Return the (x, y) coordinate for the center point of the cell that contains the specified text.  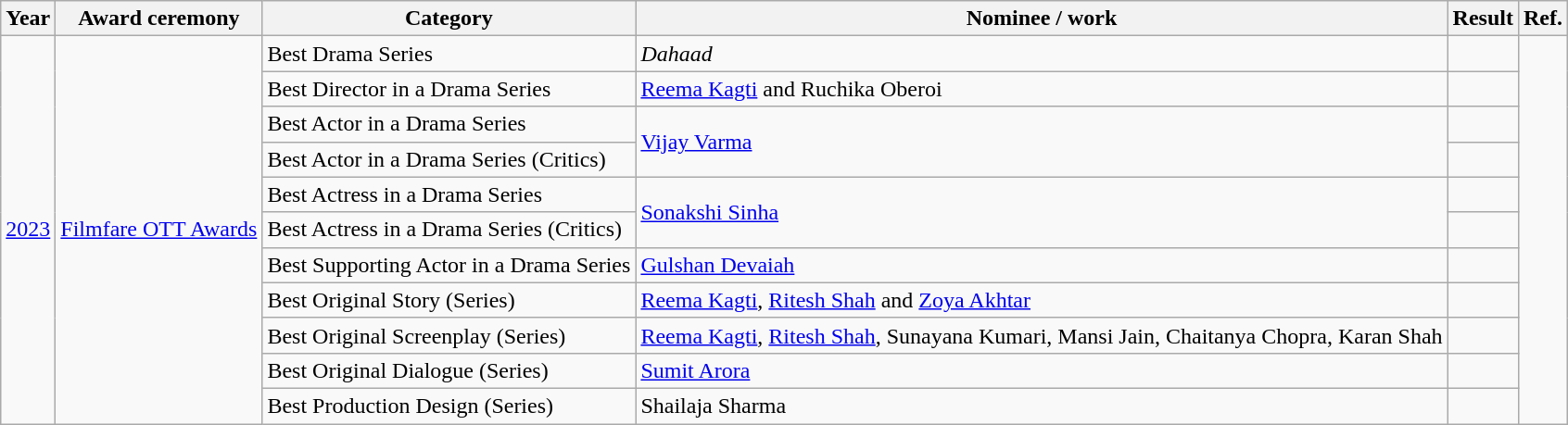
Best Production Design (Series) (449, 406)
Vijay Varma (1042, 142)
Best Drama Series (449, 54)
Reema Kagti, Ritesh Shah, Sunayana Kumari, Mansi Jain, Chaitanya Chopra, Karan Shah (1042, 335)
Ref. (1542, 19)
Category (449, 19)
Reema Kagti, Ritesh Shah and Zoya Akhtar (1042, 300)
2023 (28, 230)
Best Director in a Drama Series (449, 89)
Best Actress in a Drama Series (449, 194)
Dahaad (1042, 54)
Gulshan Devaiah (1042, 265)
Result (1483, 19)
Shailaja Sharma (1042, 406)
Best Supporting Actor in a Drama Series (449, 265)
Best Actor in a Drama Series (Critics) (449, 159)
Reema Kagti and Ruchika Oberoi (1042, 89)
Filmfare OTT Awards (159, 230)
Year (28, 19)
Best Original Screenplay (Series) (449, 335)
Nominee / work (1042, 19)
Best Actress in a Drama Series (Critics) (449, 230)
Sonakshi Sinha (1042, 212)
Best Original Dialogue (Series) (449, 370)
Best Actor in a Drama Series (449, 124)
Best Original Story (Series) (449, 300)
Award ceremony (159, 19)
Sumit Arora (1042, 370)
